Detect which cell encompasses the target text, then output its (X, Y) center coordinate. 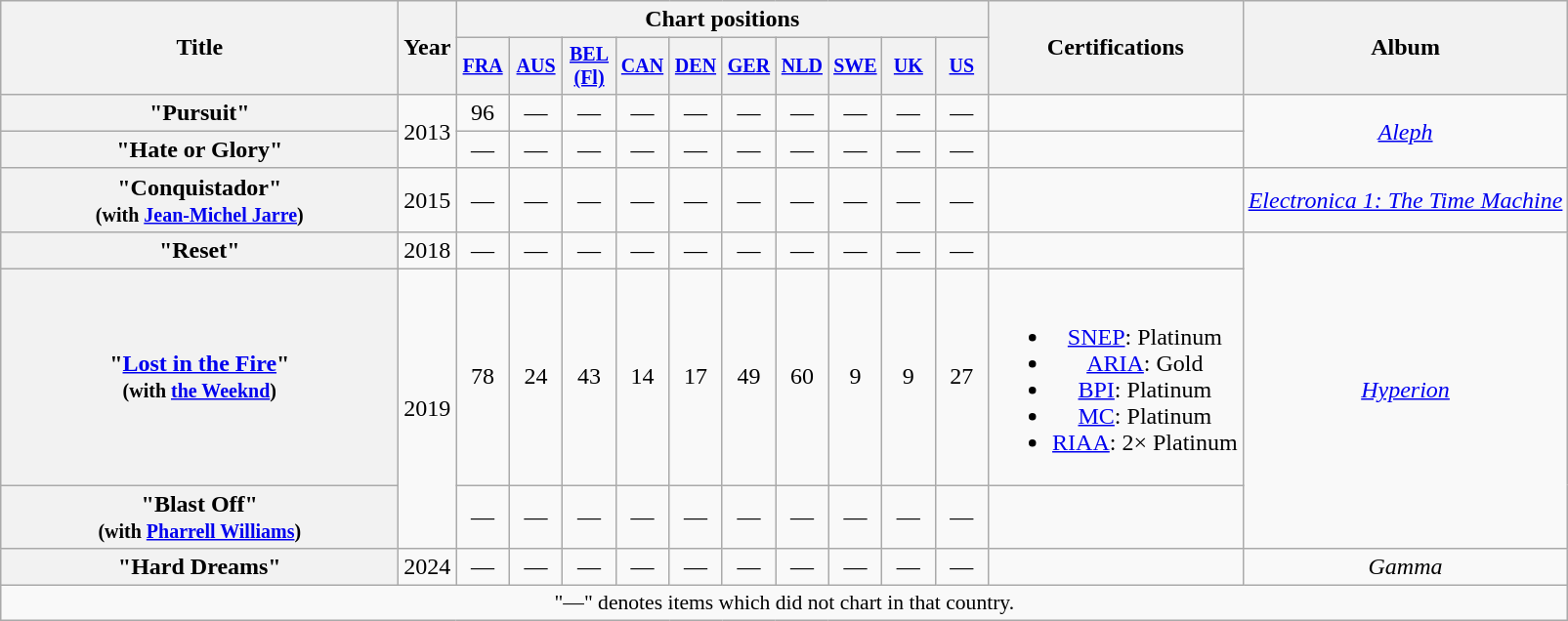
"Pursuit" (199, 112)
"—" denotes items which did not chart in that country. (784, 603)
2018 (428, 250)
"Blast Off"(with Pharrell Williams) (199, 517)
24 (535, 377)
2019 (428, 409)
2024 (428, 567)
14 (642, 377)
60 (802, 377)
Certifications (1116, 48)
"Conquistador"(with Jean-Michel Jarre) (199, 199)
US (961, 66)
49 (748, 377)
FRA (483, 66)
"Hate or Glory" (199, 149)
CAN (642, 66)
Album (1405, 48)
NLD (802, 66)
17 (696, 377)
SWE (855, 66)
GER (748, 66)
96 (483, 112)
"Lost in the Fire" (with the Weeknd) (199, 377)
UK (909, 66)
Gamma (1405, 567)
BEL(Fl) (589, 66)
DEN (696, 66)
"Reset" (199, 250)
2013 (428, 131)
Hyperion (1405, 390)
Aleph (1405, 131)
78 (483, 377)
Chart positions (723, 20)
Title (199, 48)
AUS (535, 66)
"Hard Dreams" (199, 567)
SNEP: PlatinumARIA: GoldBPI: PlatinumMC: PlatinumRIAA: 2× Platinum (1116, 377)
27 (961, 377)
Year (428, 48)
Electronica 1: The Time Machine (1405, 199)
43 (589, 377)
2015 (428, 199)
